Pinpoint the cell where the given text exists, returning its [x, y] midpoint coordinate. 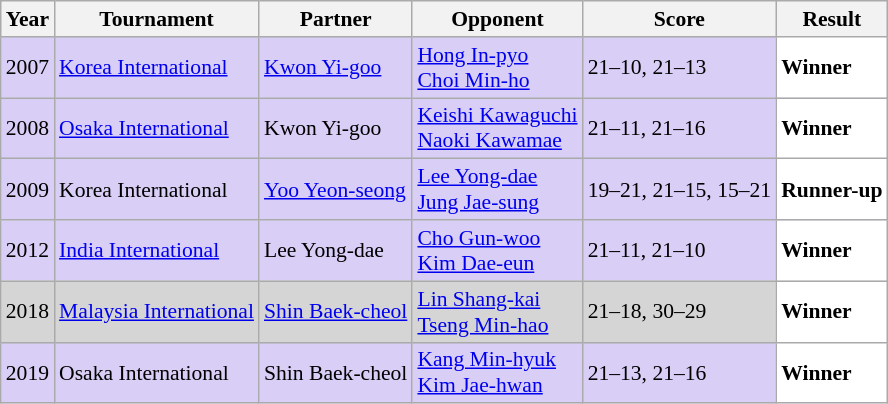
21–11, 21–16 [680, 128]
Kang Min-hyuk Kim Jae-hwan [497, 372]
Yoo Yeon-seong [336, 190]
Lin Shang-kai Tseng Min-hao [497, 312]
21–13, 21–16 [680, 372]
19–21, 21–15, 15–21 [680, 190]
Cho Gun-woo Kim Dae-eun [497, 250]
Result [832, 19]
Score [680, 19]
2008 [28, 128]
Lee Yong-dae [336, 250]
Malaysia International [156, 312]
2012 [28, 250]
21–18, 30–29 [680, 312]
Tournament [156, 19]
Partner [336, 19]
Keishi Kawaguchi Naoki Kawamae [497, 128]
India International [156, 250]
2018 [28, 312]
Hong In-pyo Choi Min-ho [497, 68]
Year [28, 19]
21–10, 21–13 [680, 68]
2007 [28, 68]
2009 [28, 190]
Lee Yong-dae Jung Jae-sung [497, 190]
21–11, 21–10 [680, 250]
2019 [28, 372]
Opponent [497, 19]
Runner-up [832, 190]
